Provide the [X, Y] coordinate of the cell's center where the given text is located.  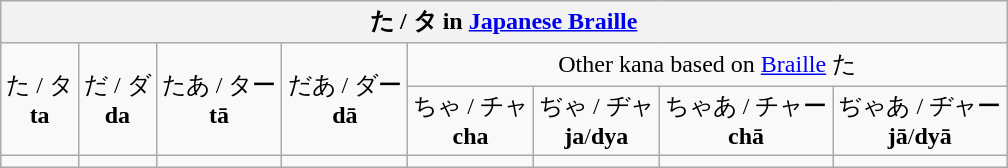
ぢゃあ / ヂャー jā/dyā [920, 121]
Other kana based on Braille た [708, 64]
ぢゃ / ヂャ ja/dya [596, 121]
たあ / ター tā [219, 99]
だ / ダ da [117, 99]
た / タ in Japanese Braille [504, 22]
だあ / ダー dā [345, 99]
ちゃあ / チャー chā [746, 121]
た / タ ta [40, 99]
ちゃ / チャ cha [471, 121]
